Detect which cell encompasses the target text, then output its [x, y] center coordinate. 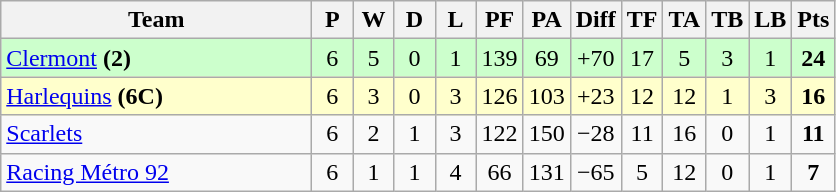
+70 [596, 58]
Pts [814, 20]
131 [546, 172]
Scarlets [156, 134]
P [332, 20]
150 [546, 134]
69 [546, 58]
+23 [596, 96]
126 [500, 96]
W [374, 20]
7 [814, 172]
103 [546, 96]
Diff [596, 20]
17 [642, 58]
D [414, 20]
139 [500, 58]
TA [684, 20]
Harlequins (6C) [156, 96]
122 [500, 134]
Team [156, 20]
PA [546, 20]
L [456, 20]
66 [500, 172]
LB [770, 20]
TF [642, 20]
24 [814, 58]
Clermont (2) [156, 58]
−65 [596, 172]
Racing Métro 92 [156, 172]
PF [500, 20]
2 [374, 134]
4 [456, 172]
−28 [596, 134]
TB [728, 20]
